Determine the [X, Y] coordinate at the center of the cell enclosing the given text.  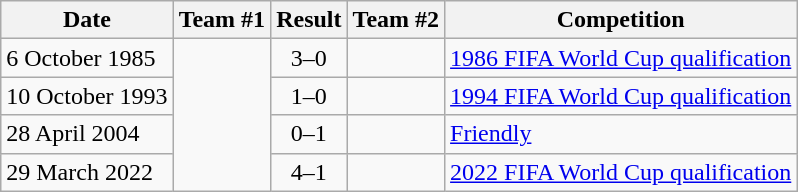
28 April 2004 [87, 134]
Date [87, 20]
3–0 [309, 58]
Result [309, 20]
1–0 [309, 96]
Competition [621, 20]
6 October 1985 [87, 58]
Team #2 [396, 20]
1994 FIFA World Cup qualification [621, 96]
2022 FIFA World Cup qualification [621, 172]
0–1 [309, 134]
Team #1 [222, 20]
29 March 2022 [87, 172]
1986 FIFA World Cup qualification [621, 58]
10 October 1993 [87, 96]
4–1 [309, 172]
Friendly [621, 134]
